Capture the cell that displays the provided text and extract its (x, y) central coordinate. 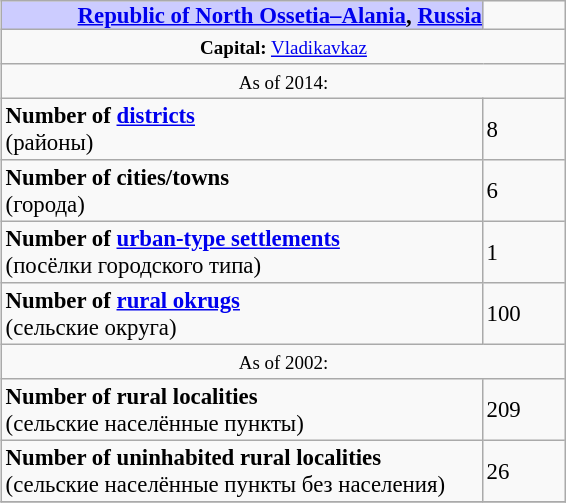
6 (524, 191)
Number of uninhabited rural localities(сельские населённые пункты без населения) (242, 471)
As of 2014: (284, 81)
Republic of North Ossetia–Alania, Russia (242, 15)
1 (524, 252)
As of 2002: (284, 361)
Number of districts(районы) (242, 129)
8 (524, 129)
Capital: Vladikavkaz (284, 46)
209 (524, 410)
Number of rural localities(сельские населённые пункты) (242, 410)
26 (524, 471)
100 (524, 314)
Number of rural okrugs(сельские округа) (242, 314)
Number of urban-type settlements(посёлки городского типа) (242, 252)
Number of cities/towns(города) (242, 191)
